Extract the [x, y] coordinate from the center of the cell holding the provided text.  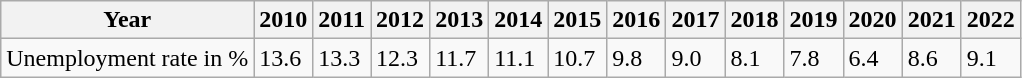
2015 [578, 20]
2014 [518, 20]
9.8 [636, 58]
2020 [872, 20]
8.1 [754, 58]
10.7 [578, 58]
6.4 [872, 58]
9.0 [696, 58]
8.6 [932, 58]
2017 [696, 20]
13.6 [284, 58]
2019 [814, 20]
2012 [400, 20]
2018 [754, 20]
13.3 [342, 58]
Year [128, 20]
11.7 [460, 58]
2022 [990, 20]
2010 [284, 20]
9.1 [990, 58]
2013 [460, 20]
11.1 [518, 58]
2016 [636, 20]
7.8 [814, 58]
Unemployment rate in % [128, 58]
12.3 [400, 58]
2011 [342, 20]
2021 [932, 20]
